Find where the given text appears and provide that cell's center as (x, y) coordinate. 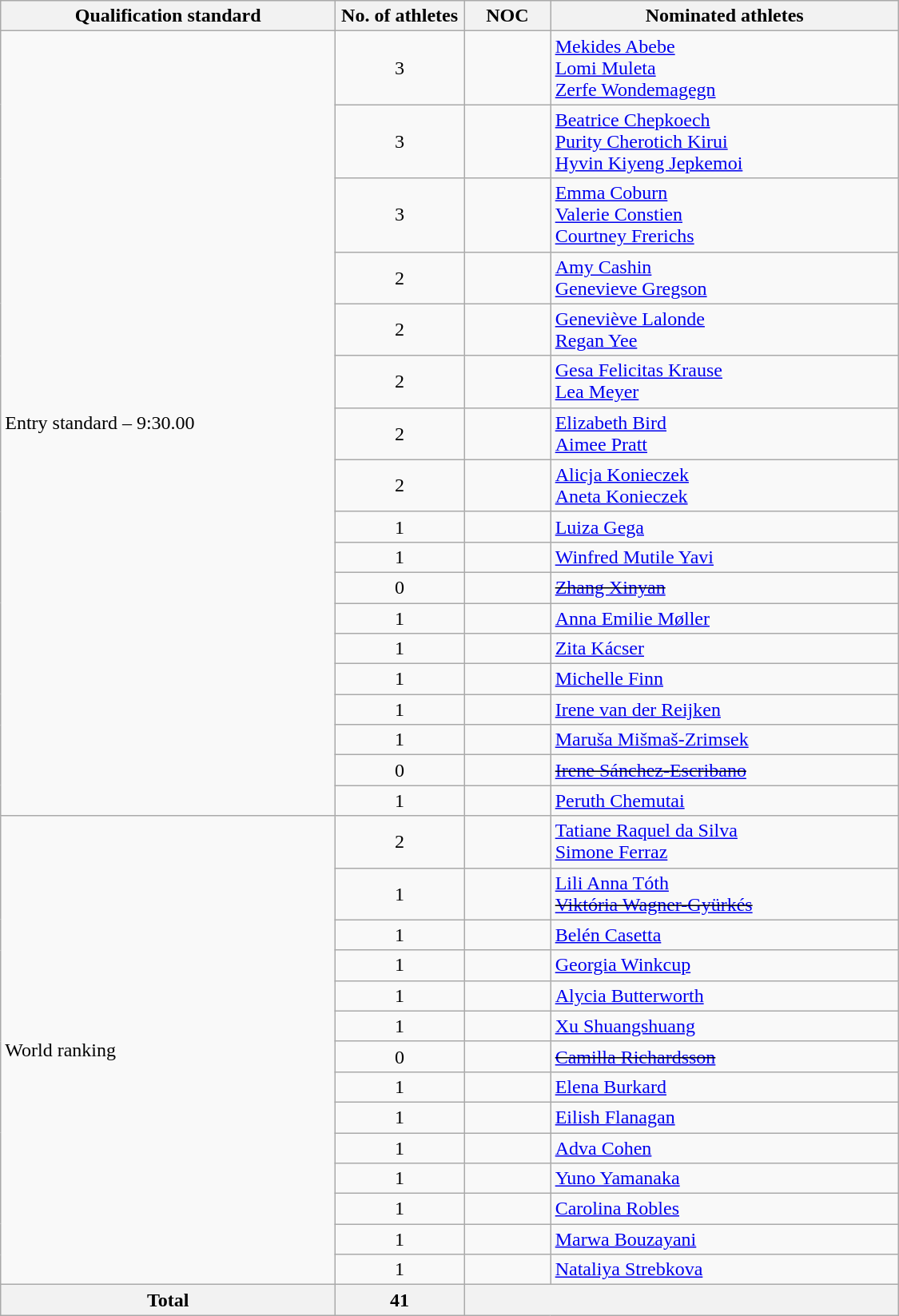
Qualification standard (168, 16)
41 (400, 1300)
Geneviève LalondeRegan Yee (724, 329)
Maruša Mišmaš-Zrimsek (724, 740)
Irene Sánchez-Escribano (724, 770)
Nataliya Strebkova (724, 1270)
Belén Casetta (724, 935)
Adva Cohen (724, 1148)
NOC (508, 16)
Amy CashinGenevieve Gregson (724, 278)
Irene van der Reijken (724, 710)
Elizabeth BirdAimee Pratt (724, 433)
Zita Kácser (724, 649)
Mekides AbebeLomi MuletaZerfe Wondemagegn (724, 68)
Carolina Robles (724, 1209)
Alicja KonieczekAneta Konieczek (724, 486)
Zhang Xinyan (724, 587)
Michelle Finn (724, 679)
Lili Anna TóthViktória Wagner-Gyürkés (724, 893)
Emma CoburnValerie ConstienCourtney Frerichs (724, 215)
Entry standard – 9:30.00 (168, 423)
Nominated athletes (724, 16)
No. of athletes (400, 16)
Georgia Winkcup (724, 965)
Beatrice ChepkoechPurity Cherotich KiruiHyvin Kiyeng Jepkemoi (724, 141)
Gesa Felicitas KrauseLea Meyer (724, 382)
Total (168, 1300)
Xu Shuangshuang (724, 1026)
Eilish Flanagan (724, 1117)
Yuno Yamanaka (724, 1179)
Marwa Bouzayani (724, 1239)
Anna Emilie Møller (724, 618)
Camilla Richardsson (724, 1056)
Winfred Mutile Yavi (724, 557)
Elena Burkard (724, 1087)
Peruth Chemutai (724, 801)
Luiza Gega (724, 527)
World ranking (168, 1050)
Tatiane Raquel da SilvaSimone Ferraz (724, 842)
Alycia Butterworth (724, 996)
